Output the (X, Y) coordinate of the center of the cell containing the given text.  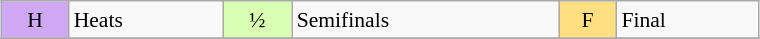
Final (687, 20)
H (36, 20)
F (588, 20)
Heats (146, 20)
½ (258, 20)
Semifinals (426, 20)
